Return [X, Y] of the center of cell containing provided text 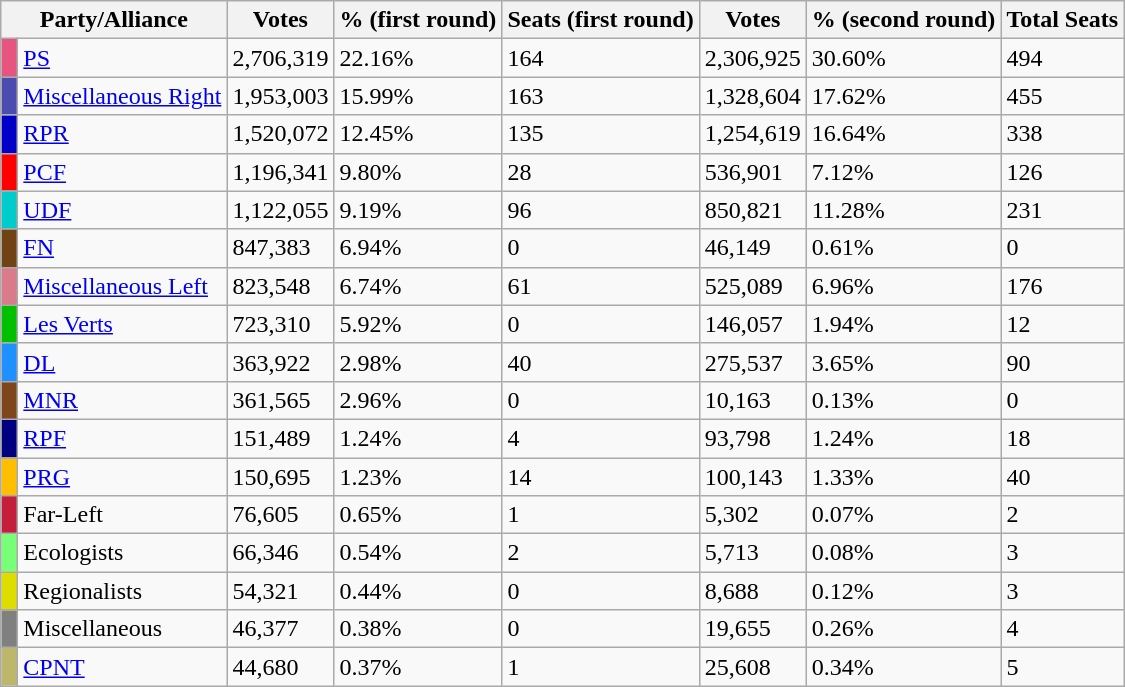
1,328,604 [752, 96]
16.64% [904, 134]
12.45% [418, 134]
76,605 [280, 515]
361,565 [280, 400]
Miscellaneous Left [122, 286]
46,149 [752, 248]
275,537 [752, 362]
12 [1062, 324]
FN [122, 248]
9.19% [418, 210]
Miscellaneous [122, 629]
0.37% [418, 667]
66,346 [280, 553]
126 [1062, 172]
2.96% [418, 400]
6.96% [904, 286]
0.08% [904, 553]
5 [1062, 667]
46,377 [280, 629]
0.34% [904, 667]
RPR [122, 134]
28 [600, 172]
363,922 [280, 362]
30.60% [904, 58]
1,196,341 [280, 172]
Total Seats [1062, 20]
0.61% [904, 248]
847,383 [280, 248]
96 [600, 210]
8,688 [752, 591]
DL [122, 362]
7.12% [904, 172]
2,706,319 [280, 58]
1.94% [904, 324]
163 [600, 96]
0.44% [418, 591]
823,548 [280, 286]
17.62% [904, 96]
19,655 [752, 629]
1.23% [418, 477]
1,254,619 [752, 134]
0.54% [418, 553]
1.33% [904, 477]
Ecologists [122, 553]
164 [600, 58]
% (first round) [418, 20]
0.38% [418, 629]
146,057 [752, 324]
100,143 [752, 477]
231 [1062, 210]
151,489 [280, 438]
6.94% [418, 248]
3.65% [904, 362]
Party/Alliance [114, 20]
5.92% [418, 324]
5,302 [752, 515]
723,310 [280, 324]
PCF [122, 172]
Miscellaneous Right [122, 96]
338 [1062, 134]
15.99% [418, 96]
6.74% [418, 286]
1,122,055 [280, 210]
% (second round) [904, 20]
Regionalists [122, 591]
1,953,003 [280, 96]
Seats (first round) [600, 20]
93,798 [752, 438]
0.12% [904, 591]
UDF [122, 210]
494 [1062, 58]
18 [1062, 438]
Far-Left [122, 515]
0.65% [418, 515]
90 [1062, 362]
25,608 [752, 667]
54,321 [280, 591]
135 [600, 134]
176 [1062, 286]
9.80% [418, 172]
61 [600, 286]
14 [600, 477]
22.16% [418, 58]
1,520,072 [280, 134]
2.98% [418, 362]
PRG [122, 477]
0.26% [904, 629]
Les Verts [122, 324]
0.13% [904, 400]
11.28% [904, 210]
0.07% [904, 515]
MNR [122, 400]
536,901 [752, 172]
CPNT [122, 667]
525,089 [752, 286]
10,163 [752, 400]
RPF [122, 438]
150,695 [280, 477]
44,680 [280, 667]
455 [1062, 96]
5,713 [752, 553]
PS [122, 58]
2,306,925 [752, 58]
850,821 [752, 210]
